Find where the given text appears and provide that cell's center as (X, Y) coordinate. 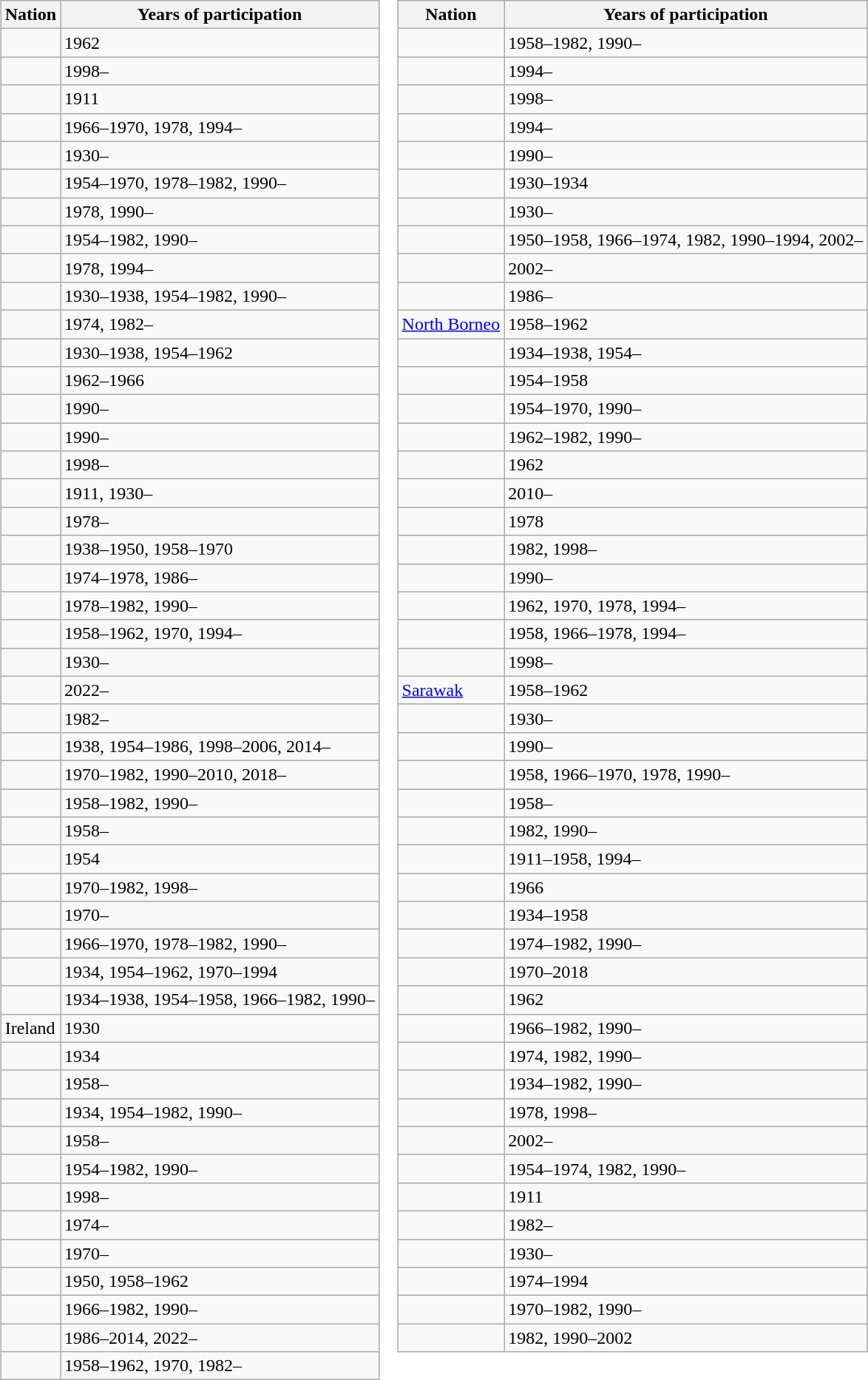
North Borneo (451, 324)
1970–1982, 1990– (686, 1310)
1958–1962, 1970, 1982– (220, 1366)
1974, 1982, 1990– (686, 1056)
1954–1974, 1982, 1990– (686, 1168)
1966 (686, 887)
1934, 1954–1982, 1990– (220, 1112)
1966–1970, 1978–1982, 1990– (220, 944)
1978 (686, 521)
1930 (220, 1028)
1930–1938, 1954–1982, 1990– (220, 296)
1954 (220, 859)
1978, 1998– (686, 1112)
1938–1950, 1958–1970 (220, 549)
1962–1966 (220, 381)
1958, 1966–1970, 1978, 1990– (686, 774)
1911, 1930– (220, 493)
1934–1958 (686, 916)
1978, 1994– (220, 268)
1974–1978, 1986– (220, 578)
1930–1934 (686, 183)
1970–1982, 1998– (220, 887)
1982, 1990–2002 (686, 1338)
1970–1982, 1990–2010, 2018– (220, 774)
1911–1958, 1994– (686, 859)
1938, 1954–1986, 1998–2006, 2014– (220, 746)
1958–1962, 1970, 1994– (220, 634)
1950–1958, 1966–1974, 1982, 1990–1994, 2002– (686, 240)
1934 (220, 1056)
1978– (220, 521)
2010– (686, 493)
1978–1982, 1990– (220, 606)
1986– (686, 296)
1934–1938, 1954– (686, 353)
1982, 1998– (686, 549)
1974–1994 (686, 1282)
1950, 1958–1962 (220, 1282)
1958, 1966–1978, 1994– (686, 634)
Ireland (30, 1028)
1934, 1954–1962, 1970–1994 (220, 972)
1982, 1990– (686, 831)
1962–1982, 1990– (686, 437)
1934–1938, 1954–1958, 1966–1982, 1990– (220, 1000)
1986–2014, 2022– (220, 1338)
2022– (220, 690)
1934–1982, 1990– (686, 1084)
1966–1970, 1978, 1994– (220, 127)
1962, 1970, 1978, 1994– (686, 606)
1954–1958 (686, 381)
1954–1970, 1990– (686, 409)
1930–1938, 1954–1962 (220, 353)
1978, 1990– (220, 212)
1974– (220, 1225)
1974, 1982– (220, 324)
1970–2018 (686, 972)
Sarawak (451, 690)
1954–1970, 1978–1982, 1990– (220, 183)
1974–1982, 1990– (686, 944)
